Search for the cell housing the specified text and yield its (x, y) center coordinate. 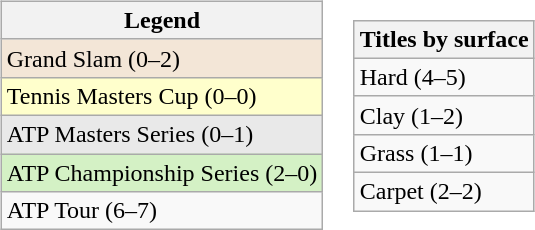
Carpet (2–2) (444, 192)
ATP Tour (6–7) (162, 211)
Clay (1–2) (444, 115)
Grand Slam (0–2) (162, 58)
ATP Masters Series (0–1) (162, 134)
Hard (4–5) (444, 77)
Tennis Masters Cup (0–0) (162, 96)
Legend (162, 20)
Grass (1–1) (444, 153)
Titles by surface (444, 39)
ATP Championship Series (2–0) (162, 173)
